Return [x, y] of the center of cell containing provided text 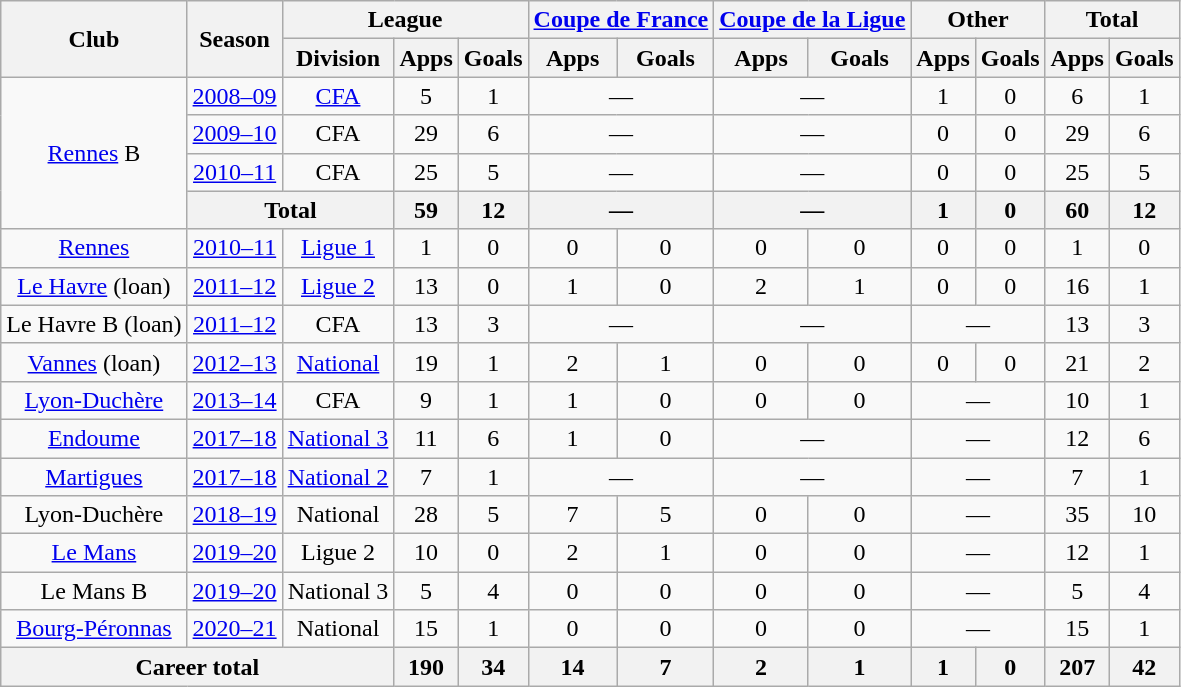
2013–14 [234, 400]
Club [94, 39]
Ligue 1 [338, 248]
Coupe de France [621, 20]
2012–13 [234, 362]
2009–10 [234, 134]
28 [426, 515]
11 [426, 438]
16 [1077, 286]
Career total [198, 667]
21 [1077, 362]
Le Mans B [94, 591]
2018–19 [234, 515]
Rennes [94, 248]
Other [978, 20]
Le Mans [94, 553]
Coupe de la Ligue [812, 20]
2008–09 [234, 96]
207 [1077, 667]
League [405, 20]
35 [1077, 515]
9 [426, 400]
190 [426, 667]
Season [234, 39]
60 [1077, 210]
14 [572, 667]
Rennes B [94, 153]
19 [426, 362]
34 [493, 667]
Martigues [94, 477]
Bourg-Péronnas [94, 629]
Le Havre B (loan) [94, 324]
Le Havre (loan) [94, 286]
Endoume [94, 438]
42 [1144, 667]
2020–21 [234, 629]
59 [426, 210]
Division [338, 58]
National 2 [338, 477]
Vannes (loan) [94, 362]
